Identify which cell holds the provided text, then report its (X, Y) central coordinate. 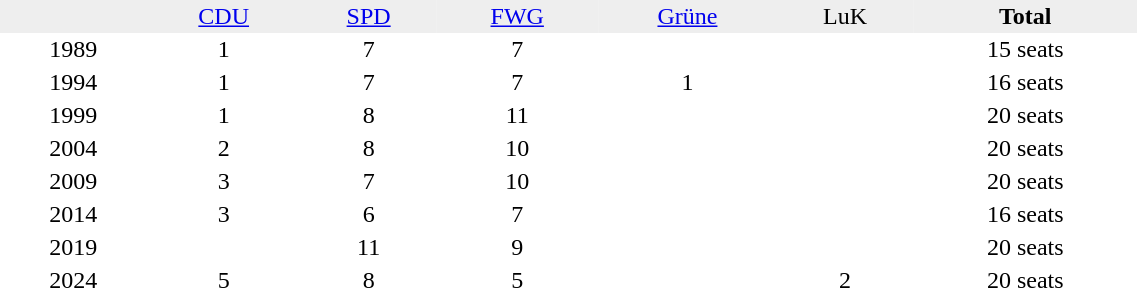
6 (369, 214)
2014 (74, 214)
2009 (74, 182)
2019 (74, 248)
2004 (74, 148)
CDU (224, 16)
FWG (518, 16)
SPD (369, 16)
1999 (74, 116)
1989 (74, 50)
9 (518, 248)
1994 (74, 82)
LuK (845, 16)
2 (224, 148)
Grüne (688, 16)
